Locate the cell with the specified text and output its [X, Y] center coordinate. 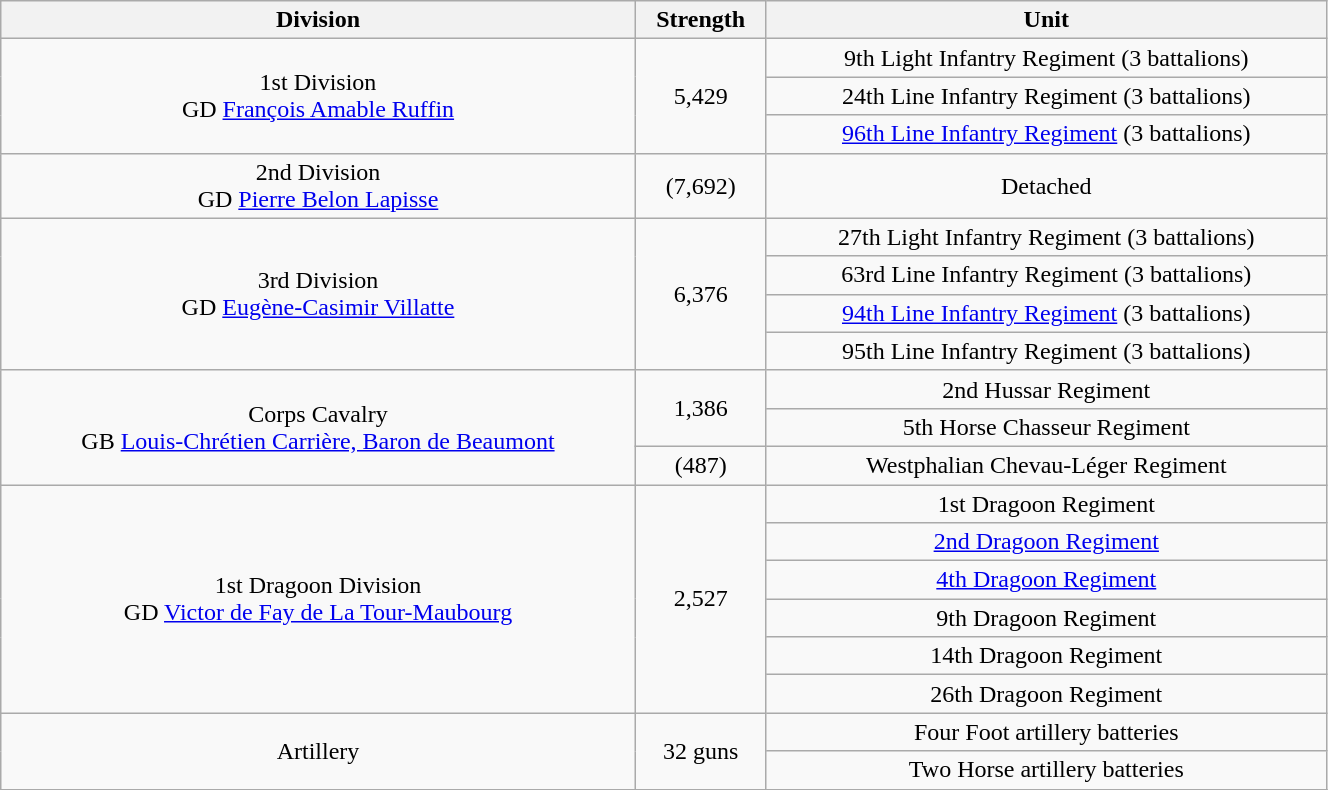
94th Line Infantry Regiment (3 battalions) [1046, 313]
1st Dragoon Regiment [1046, 503]
2,527 [700, 598]
Division [318, 20]
Westphalian Chevau-Léger Regiment [1046, 465]
5th Horse Chasseur Regiment [1046, 427]
Detached [1046, 186]
(7,692) [700, 186]
2nd DivisionGD Pierre Belon Lapisse [318, 186]
95th Line Infantry Regiment (3 battalions) [1046, 351]
1st DivisionGD François Amable Ruffin [318, 96]
24th Line Infantry Regiment (3 battalions) [1046, 96]
26th Dragoon Regiment [1046, 694]
Unit [1046, 20]
Four Foot artillery batteries [1046, 732]
5,429 [700, 96]
1st Dragoon DivisionGD Victor de Fay de La Tour-Maubourg [318, 598]
32 guns [700, 751]
2nd Dragoon Regiment [1046, 542]
9th Dragoon Regiment [1046, 618]
9th Light Infantry Regiment (3 battalions) [1046, 58]
Artillery [318, 751]
2nd Hussar Regiment [1046, 389]
Strength [700, 20]
6,376 [700, 294]
96th Line Infantry Regiment (3 battalions) [1046, 134]
27th Light Infantry Regiment (3 battalions) [1046, 237]
Two Horse artillery batteries [1046, 770]
3rd DivisionGD Eugène-Casimir Villatte [318, 294]
1,386 [700, 408]
Corps CavalryGB Louis-Chrétien Carrière, Baron de Beaumont [318, 427]
14th Dragoon Regiment [1046, 656]
4th Dragoon Regiment [1046, 580]
(487) [700, 465]
63rd Line Infantry Regiment (3 battalions) [1046, 275]
